From the cell containing the given text, extract its center point as (x, y) coordinate. 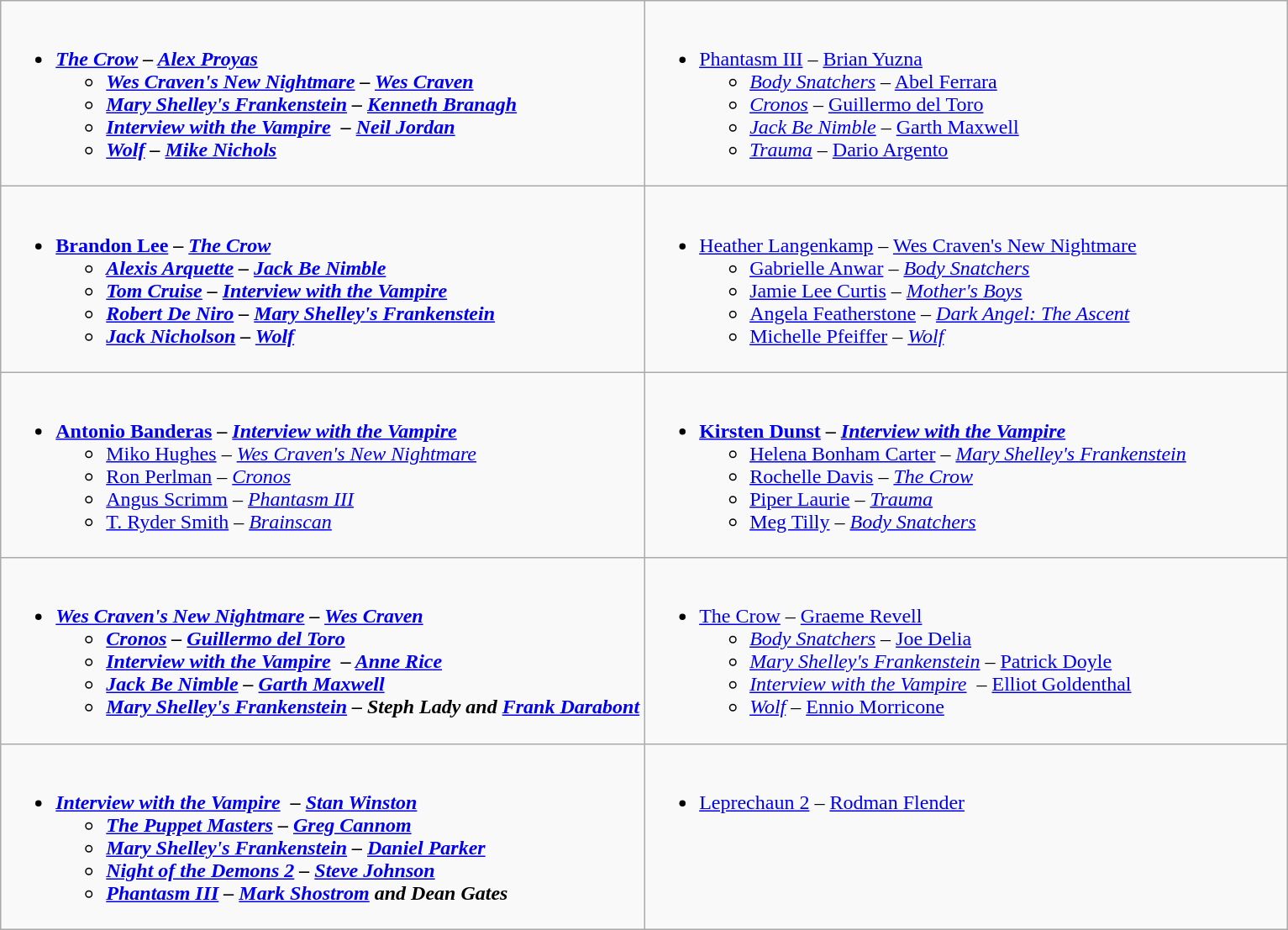
Phantasm III – Brian YuznaBody Snatchers – Abel FerraraCronos – Guillermo del ToroJack Be Nimble – Garth MaxwellTrauma – Dario Argento (966, 94)
Leprechaun 2 – Rodman Flender (966, 837)
